Pinpoint the cell where the given text exists, returning its [X, Y] midpoint coordinate. 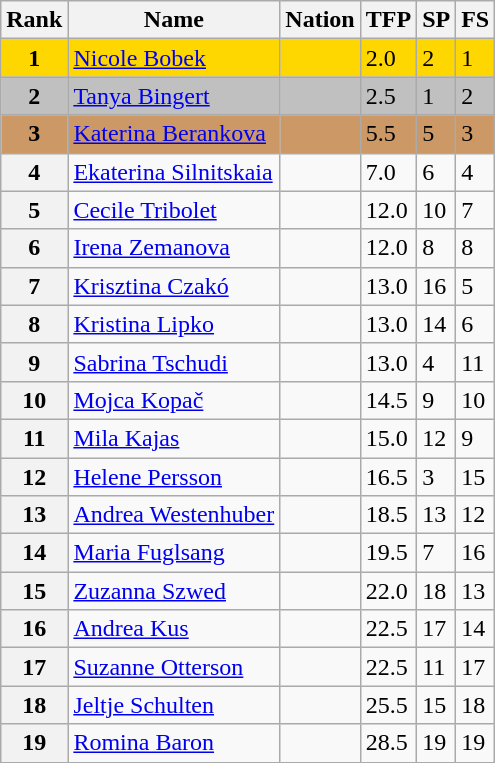
Helene Persson [174, 477]
2.0 [388, 58]
15.0 [388, 438]
Mila Kajas [174, 438]
Sabrina Tschudi [174, 362]
Krisztina Czakó [174, 286]
Andrea Westenhuber [174, 515]
Maria Fuglsang [174, 553]
Irena Zemanova [174, 248]
25.5 [388, 705]
Tanya Bingert [174, 96]
Nation [320, 20]
14.5 [388, 400]
7.0 [388, 172]
19.5 [388, 553]
Kristina Lipko [174, 324]
Name [174, 20]
Nicole Bobek [174, 58]
Cecile Tribolet [174, 210]
Zuzanna Szwed [174, 591]
18.5 [388, 515]
16.5 [388, 477]
SP [436, 20]
Andrea Kus [174, 629]
28.5 [388, 743]
5.5 [388, 134]
Jeltje Schulten [174, 705]
TFP [388, 20]
Mojca Kopač [174, 400]
Katerina Berankova [174, 134]
FS [476, 20]
Suzanne Otterson [174, 667]
Rank [34, 20]
Ekaterina Silnitskaia [174, 172]
Romina Baron [174, 743]
2.5 [388, 96]
22.0 [388, 591]
